For the text-containing cell, return its midpoint in (X, Y) coordinate format. 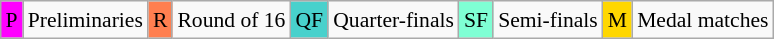
Quarter-finals (394, 20)
Preliminaries (86, 20)
Medal matches (702, 20)
Round of 16 (231, 20)
Semi-finals (548, 20)
R (160, 20)
M (618, 20)
P (11, 20)
QF (309, 20)
SF (476, 20)
